For the text-containing cell, return its midpoint in [X, Y] coordinate format. 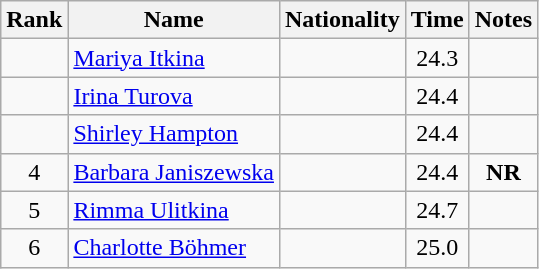
Shirley Hampton [174, 134]
4 [34, 172]
Rimma Ulitkina [174, 210]
NR [503, 172]
Name [174, 20]
Mariya Itkina [174, 58]
Barbara Janiszewska [174, 172]
Irina Turova [174, 96]
Nationality [342, 20]
Rank [34, 20]
25.0 [437, 248]
24.7 [437, 210]
Notes [503, 20]
6 [34, 248]
24.3 [437, 58]
5 [34, 210]
Charlotte Böhmer [174, 248]
Time [437, 20]
